Detect which cell encompasses the target text, then output its (x, y) center coordinate. 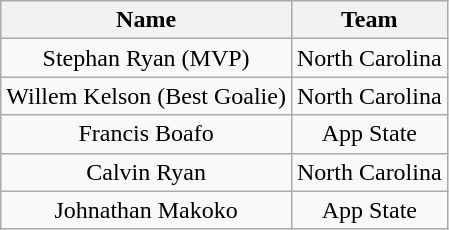
Johnathan Makoko (146, 210)
Stephan Ryan (MVP) (146, 58)
Calvin Ryan (146, 172)
Willem Kelson (Best Goalie) (146, 96)
Team (369, 20)
Name (146, 20)
Francis Boafo (146, 134)
